Output the [X, Y] coordinate of the center of the cell containing the given text.  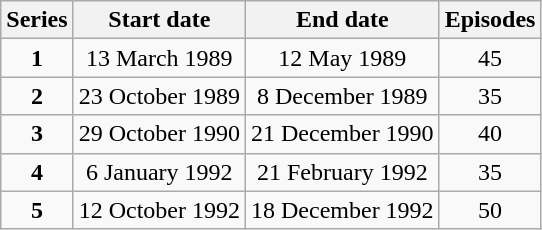
12 May 1989 [342, 58]
1 [37, 58]
50 [490, 210]
2 [37, 96]
3 [37, 134]
Series [37, 20]
21 February 1992 [342, 172]
6 January 1992 [159, 172]
18 December 1992 [342, 210]
12 October 1992 [159, 210]
Episodes [490, 20]
21 December 1990 [342, 134]
8 December 1989 [342, 96]
29 October 1990 [159, 134]
23 October 1989 [159, 96]
4 [37, 172]
5 [37, 210]
End date [342, 20]
40 [490, 134]
45 [490, 58]
Start date [159, 20]
13 March 1989 [159, 58]
